For the text-containing cell, return its midpoint in (x, y) coordinate format. 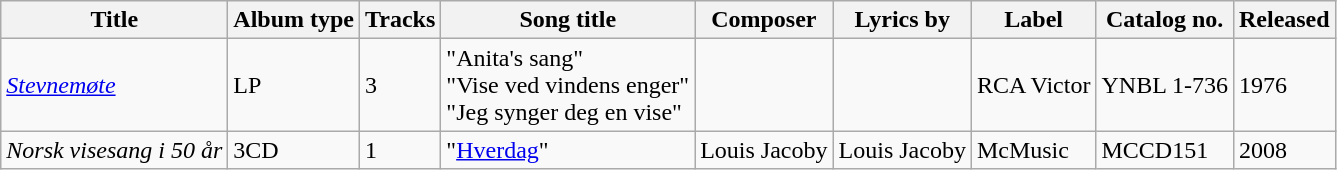
Title (114, 20)
"Anita's sang""Vise ved vindens enger""Jeg synger deg en vise" (568, 85)
Norsk visesang i 50 år (114, 150)
Stevnemøte (114, 85)
McMusic (1034, 150)
3 (400, 85)
1 (400, 150)
3CD (294, 150)
Song title (568, 20)
YNBL 1-736 (1165, 85)
Tracks (400, 20)
RCA Victor (1034, 85)
2008 (1284, 150)
"Hverdag" (568, 150)
Label (1034, 20)
Catalog no. (1165, 20)
Released (1284, 20)
LP (294, 85)
Lyrics by (902, 20)
MCCD151 (1165, 150)
1976 (1284, 85)
Composer (764, 20)
Album type (294, 20)
